Return the (X, Y) coordinate for the center point of the cell that contains the specified text.  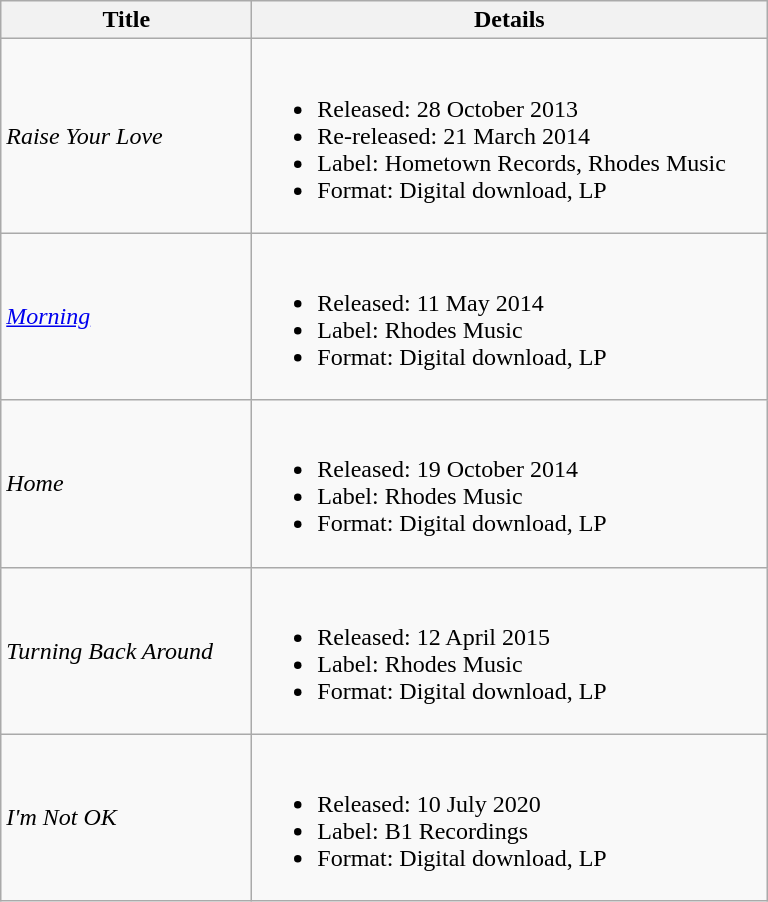
Released: 12 April 2015Label: Rhodes MusicFormat: Digital download, LP (510, 650)
Turning Back Around (126, 650)
Released: 28 October 2013Re-released: 21 March 2014Label: Hometown Records, Rhodes MusicFormat: Digital download, LP (510, 136)
Home (126, 484)
Morning (126, 316)
Released: 11 May 2014Label: Rhodes MusicFormat: Digital download, LP (510, 316)
I'm Not OK (126, 818)
Details (510, 20)
Released: 10 July 2020Label: B1 RecordingsFormat: Digital download, LP (510, 818)
Released: 19 October 2014Label: Rhodes MusicFormat: Digital download, LP (510, 484)
Title (126, 20)
Raise Your Love (126, 136)
